Capture the cell that displays the provided text and extract its (x, y) central coordinate. 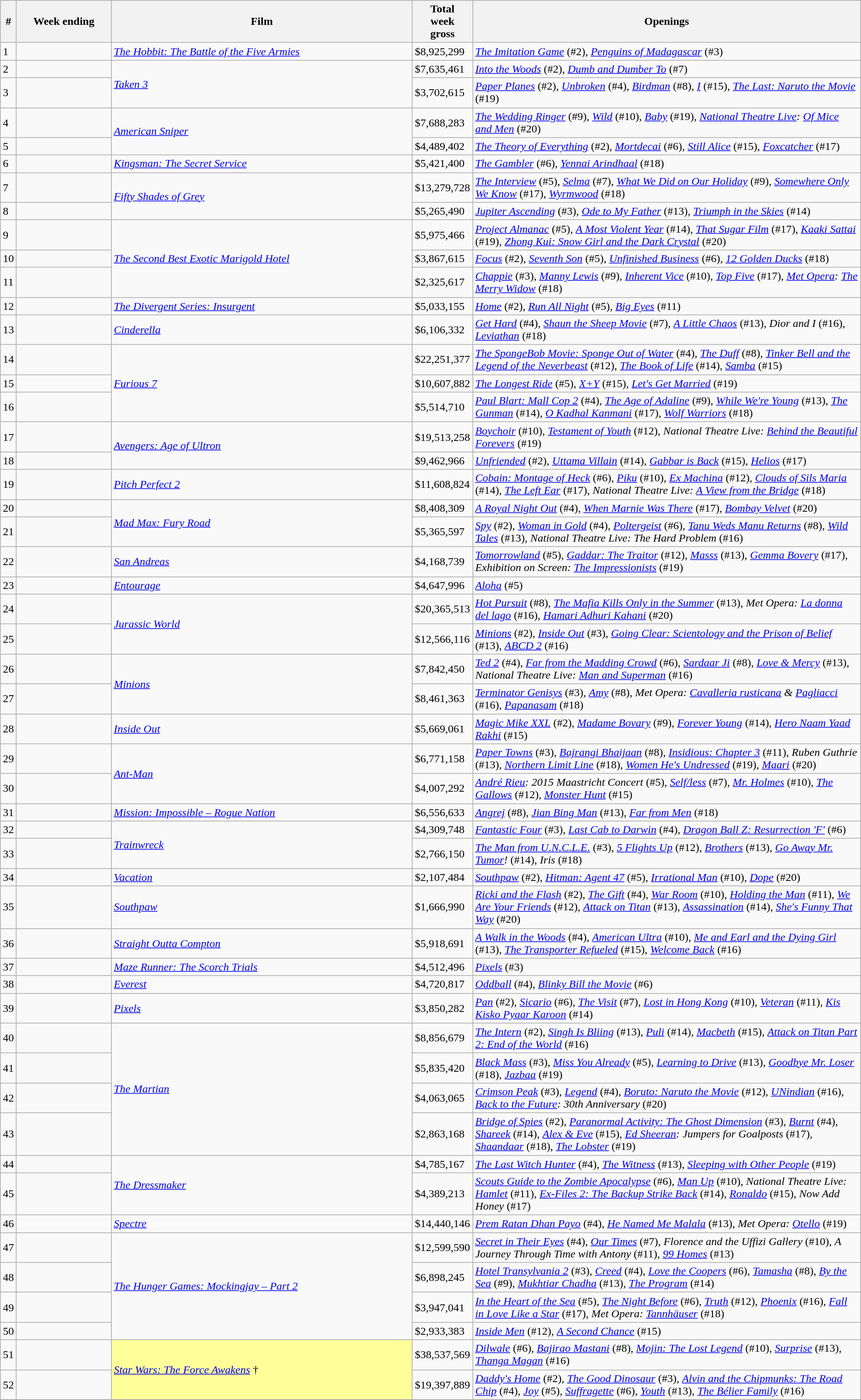
47 (8, 1248)
Week ending (64, 22)
$14,440,146 (442, 1224)
$5,265,490 (442, 211)
$2,766,150 (442, 853)
$38,537,569 (442, 1354)
Magic Mike XXL (#2), Madame Bovary (#9), Forever Young (#14), Hero Naam Yaad Rakhi (#15) (667, 728)
The Interview (#5), Selma (#7), What We Did on Our Holiday (#9), Somewhere Only We Know (#17), Wyrmwood (#18) (667, 188)
44 (8, 1164)
26 (8, 669)
$8,925,299 (442, 51)
Mission: Impossible – Rogue Nation (262, 812)
$7,842,450 (442, 669)
Vacation (262, 877)
$8,856,679 (442, 1038)
37 (8, 967)
36 (8, 943)
The Intern (#2), Singh Is Bliing (#13), Puli (#14), Macbeth (#15), Attack on Titan Part 2: End of the World (#16) (667, 1038)
Angrej (#8), Jian Bing Man (#13), Far from Men (#18) (667, 812)
16 (8, 407)
Inside Men (#12), A Second Chance (#15) (667, 1331)
Pixels (#3) (667, 967)
Black Mass (#3), Miss You Already (#5), Learning to Drive (#13), Goodbye Mr. Loser (#18), Jazbaa (#19) (667, 1068)
The SpongeBob Movie: Sponge Out of Water (#4), The Duff (#8), Tinker Bell and the Legend of the Neverbeast (#12), The Book of Life (#14), Samba (#15) (667, 360)
40 (8, 1038)
Star Wars: The Force Awakens † (262, 1370)
The Wedding Ringer (#9), Wild (#10), Baby (#19), National Theatre Live: Of Mice and Men (#20) (667, 122)
Aloha (#5) (667, 585)
Openings (667, 22)
11 (8, 282)
Fantastic Four (#3), Last Cab to Darwin (#4), Dragon Ball Z: Resurrection 'F' (#6) (667, 830)
Furious 7 (262, 383)
$1,666,990 (442, 907)
Crimson Peak (#3), Legend (#4), Boruto: Naruto the Movie (#12), UNindian (#16), Back to the Future: 30th Anniversary (#20) (667, 1098)
$4,720,817 (442, 984)
André Rieu: 2015 Maastricht Concert (#5), Self/less (#7), Mr. Holmes (#10), The Gallows (#12), Monster Hunt (#15) (667, 789)
$3,867,615 (442, 258)
Minions (#2), Inside Out (#3), Going Clear: Scientology and the Prison of Belief (#13), ABCD 2 (#16) (667, 639)
In the Heart of the Sea (#5), The Night Before (#6), Truth (#12), Phoenix (#16), Fall in Love Like a Star (#17), Met Opera: Tannhäuser (#18) (667, 1308)
$8,461,363 (442, 699)
$6,106,332 (442, 330)
The Divergent Series: Insurgent (262, 306)
34 (8, 877)
Paul Blart: Mall Cop 2 (#4), The Age of Adaline (#9), While We're Young (#13), The Gunman (#14), O Kadhal Kanmani (#17), Wolf Warriors (#18) (667, 407)
Straight Outta Compton (262, 943)
Jupiter Ascending (#3), Ode to My Father (#13), Triumph in the Skies (#14) (667, 211)
9 (8, 234)
31 (8, 812)
Pitch Perfect 2 (262, 485)
30 (8, 789)
Prem Ratan Dhan Payo (#4), He Named Me Malala (#13), Met Opera: Otello (#19) (667, 1224)
51 (8, 1354)
$3,947,041 (442, 1308)
50 (8, 1331)
Focus (#2), Seventh Son (#5), Unfinished Business (#6), 12 Golden Ducks (#18) (667, 258)
8 (8, 211)
Get Hard (#4), Shaun the Sheep Movie (#7), A Little Chaos (#13), Dior and I (#16), Leviathan (#18) (667, 330)
Chappie (#3), Manny Lewis (#9), Inherent Vice (#10), Top Five (#17), Met Opera: The Merry Widow (#18) (667, 282)
$4,063,065 (442, 1098)
10 (8, 258)
6 (8, 164)
Pixels (262, 1008)
41 (8, 1068)
39 (8, 1008)
Taken 3 (262, 84)
The Second Best Exotic Marigold Hotel (262, 258)
$19,513,258 (442, 437)
$5,835,420 (442, 1068)
$4,512,496 (442, 967)
$4,168,739 (442, 562)
Dilwale (#6), Bajirao Mastani (#8), Mojin: The Lost Legend (#10), Surprise (#13), Thanga Magan (#16) (667, 1354)
45 (8, 1194)
Avengers: Age of Ultron (262, 446)
15 (8, 383)
Spy (#2), Woman in Gold (#4), Poltergeist (#6), Tanu Weds Manu Returns (#8), Wild Tales (#13), National Theatre Live: The Hard Problem (#16) (667, 531)
$4,007,292 (442, 789)
Southpaw (#2), Hitman: Agent 47 (#5), Irrational Man (#10), Dope (#20) (667, 877)
$7,635,461 (442, 69)
20 (8, 508)
1 (8, 51)
A Walk in the Woods (#4), American Ultra (#10), Me and Earl and the Dying Girl (#13), The Transporter Refueled (#15), Welcome Back (#16) (667, 943)
$22,251,377 (442, 360)
$11,608,824 (442, 485)
The Imitation Game (#2), Penguins of Madagascar (#3) (667, 51)
San Andreas (262, 562)
Jurassic World (262, 624)
$20,365,513 (442, 609)
$7,688,283 (442, 122)
Cinderella (262, 330)
Ted 2 (#4), Far from the Madding Crowd (#6), Sardaar Ji (#8), Love & Mercy (#13), National Theatre Live: Man and Superman (#16) (667, 669)
Inside Out (262, 728)
Mad Max: Fury Road (262, 523)
$9,462,966 (442, 461)
$4,309,748 (442, 830)
43 (8, 1134)
18 (8, 461)
25 (8, 639)
Trainwreck (262, 845)
$2,325,617 (442, 282)
$12,566,116 (442, 639)
American Sniper (262, 131)
13 (8, 330)
The Man from U.N.C.L.E. (#3), 5 Flights Up (#12), Brothers (#13), Go Away Mr. Tumor! (#14), Iris (#18) (667, 853)
Spectre (262, 1224)
$5,918,691 (442, 943)
$13,279,728 (442, 188)
$10,607,882 (442, 383)
$6,556,633 (442, 812)
22 (8, 562)
35 (8, 907)
$4,785,167 (442, 1164)
Project Almanac (#5), A Most Violent Year (#14), That Sugar Film (#17), Kaaki Sattai (#19), Zhong Kui: Snow Girl and the Dark Crystal (#20) (667, 234)
Tomorrowland (#5), Gaddar: The Traitor (#12), Masss (#13), Gemma Bovery (#17), Exhibition on Screen: The Impressionists (#19) (667, 562)
A Royal Night Out (#4), When Marnie Was There (#17), Bombay Velvet (#20) (667, 508)
Home (#2), Run All Night (#5), Big Eyes (#11) (667, 306)
2 (8, 69)
Boychoir (#10), Testament of Youth (#12), National Theatre Live: Behind the Beautiful Forevers (#19) (667, 437)
Paper Planes (#2), Unbroken (#4), Birdman (#8), I (#15), The Last: Naruto the Movie (#19) (667, 93)
29 (8, 759)
$2,107,484 (442, 877)
Ant-Man (262, 774)
32 (8, 830)
The Gambler (#6), Yennai Arindhaal (#18) (667, 164)
Unfriended (#2), Uttama Villain (#14), Gabbar is Back (#15), Helios (#17) (667, 461)
33 (8, 853)
52 (8, 1385)
5 (8, 146)
$4,489,402 (442, 146)
Oddball (#4), Blinky Bill the Movie (#6) (667, 984)
$2,933,383 (442, 1331)
49 (8, 1308)
Totalweekgross (442, 22)
$5,421,400 (442, 164)
7 (8, 188)
The Martian (262, 1089)
$19,397,889 (442, 1385)
Minions (262, 684)
$4,647,996 (442, 585)
28 (8, 728)
42 (8, 1098)
The Longest Ride (#5), X+Y (#15), Let's Get Married (#19) (667, 383)
$4,389,213 (442, 1194)
Film (262, 22)
48 (8, 1277)
24 (8, 609)
3 (8, 93)
46 (8, 1224)
The Hunger Games: Mockingjay – Part 2 (262, 1286)
Terminator Genisys (#3), Amy (#8), Met Opera: Cavalleria rusticana & Pagliacci (#16), Papanasam (#18) (667, 699)
Hot Pursuit (#8), The Mafia Kills Only in the Summer (#13), Met Opera: La donna del lago (#16), Hamari Adhuri Kahani (#20) (667, 609)
The Dressmaker (262, 1185)
The Hobbit: The Battle of the Five Armies (262, 51)
$3,702,615 (442, 93)
The Last Witch Hunter (#4), The Witness (#13), Sleeping with Other People (#19) (667, 1164)
The Theory of Everything (#2), Mortdecai (#6), Still Alice (#15), Foxcatcher (#17) (667, 146)
Pan (#2), Sicario (#6), The Visit (#7), Lost in Hong Kong (#10), Veteran (#11), Kis Kisko Pyaar Karoon (#14) (667, 1008)
14 (8, 360)
21 (8, 531)
$5,365,597 (442, 531)
$3,850,282 (442, 1008)
$5,033,155 (442, 306)
38 (8, 984)
4 (8, 122)
19 (8, 485)
17 (8, 437)
$2,863,168 (442, 1134)
# (8, 22)
Hotel Transylvania 2 (#3), Creed (#4), Love the Coopers (#6), Tamasha (#8), By the Sea (#9), Mukhtiar Chadha (#13), The Program (#14) (667, 1277)
27 (8, 699)
Everest (262, 984)
$5,669,061 (442, 728)
Into the Woods (#2), Dumb and Dumber To (#7) (667, 69)
Entourage (262, 585)
Fifty Shades of Grey (262, 196)
$5,975,466 (442, 234)
$8,408,309 (442, 508)
$5,514,710 (442, 407)
23 (8, 585)
$6,898,245 (442, 1277)
Maze Runner: The Scorch Trials (262, 967)
Southpaw (262, 907)
12 (8, 306)
$6,771,158 (442, 759)
Kingsman: The Secret Service (262, 164)
Secret in Their Eyes (#4), Our Times (#7), Florence and the Uffizi Gallery (#10), A Journey Through Time with Antony (#11), 99 Homes (#13) (667, 1248)
$12,599,590 (442, 1248)
